Scan for the cell matching the given text and deliver its (X, Y) coordinate at center. 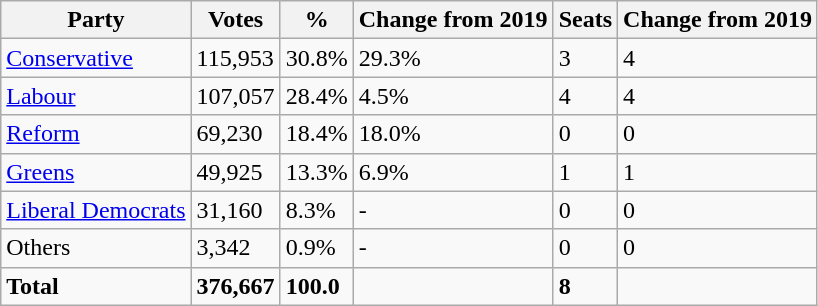
49,925 (236, 172)
107,057 (236, 96)
% (316, 20)
Greens (96, 172)
31,160 (236, 210)
Others (96, 248)
Seats (585, 20)
0.9% (316, 248)
Votes (236, 20)
8.3% (316, 210)
Party (96, 20)
376,667 (236, 286)
69,230 (236, 134)
100.0 (316, 286)
Labour (96, 96)
3 (585, 58)
18.0% (453, 134)
30.8% (316, 58)
3,342 (236, 248)
29.3% (453, 58)
Conservative (96, 58)
6.9% (453, 172)
Total (96, 286)
13.3% (316, 172)
18.4% (316, 134)
Reform (96, 134)
115,953 (236, 58)
4.5% (453, 96)
8 (585, 286)
28.4% (316, 96)
Liberal Democrats (96, 210)
